Detect which cell encompasses the target text, then output its [x, y] center coordinate. 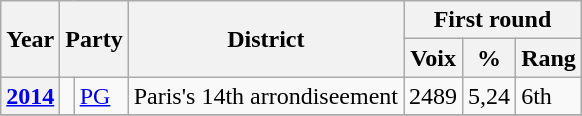
PG [101, 96]
Paris's 14th arrondiseement [266, 96]
Rang [549, 58]
% [490, 58]
2014 [30, 96]
Voix [434, 58]
Year [30, 39]
First round [493, 20]
5,24 [490, 96]
District [266, 39]
2489 [434, 96]
Party [94, 39]
6th [549, 96]
